Provide the [X, Y] coordinate of the cell's center where the given text is located.  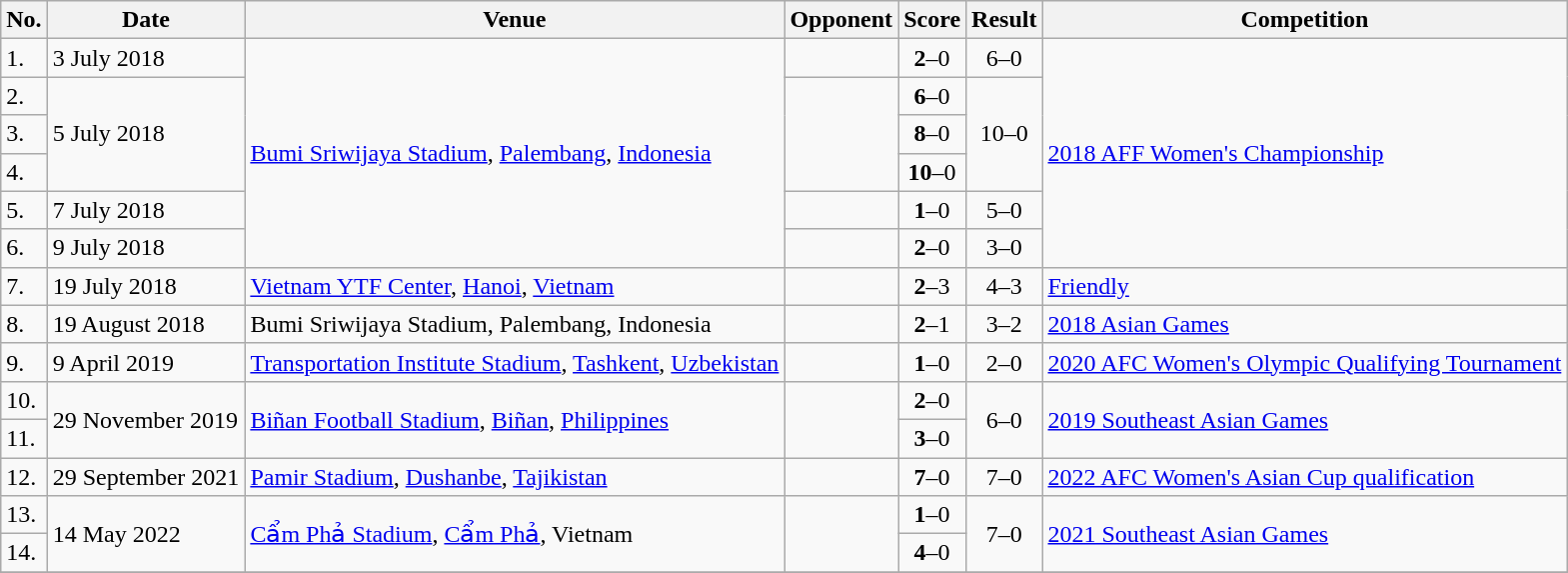
29 September 2021 [146, 477]
Friendly [1305, 286]
9 July 2018 [146, 248]
6. [24, 248]
Vietnam YTF Center, Hanoi, Vietnam [515, 286]
5. [24, 210]
8. [24, 324]
5–0 [1004, 210]
Result [1004, 20]
2022 AFC Women's Asian Cup qualification [1305, 477]
Score [932, 20]
2–1 [932, 324]
5 July 2018 [146, 134]
3. [24, 134]
3 July 2018 [146, 58]
4–3 [1004, 286]
2018 Asian Games [1305, 324]
Transportation Institute Stadium, Tashkent, Uzbekistan [515, 362]
7. [24, 286]
9 April 2019 [146, 362]
No. [24, 20]
Venue [515, 20]
11. [24, 438]
Pamir Stadium, Dushanbe, Tajikistan [515, 477]
13. [24, 515]
14. [24, 553]
Competition [1305, 20]
8–0 [932, 134]
10. [24, 400]
2–3 [932, 286]
2021 Southeast Asian Games [1305, 534]
9. [24, 362]
1. [24, 58]
2. [24, 96]
Opponent [841, 20]
2019 Southeast Asian Games [1305, 419]
2020 AFC Women's Olympic Qualifying Tournament [1305, 362]
Biñan Football Stadium, Biñan, Philippines [515, 419]
14 May 2022 [146, 534]
7 July 2018 [146, 210]
19 August 2018 [146, 324]
19 July 2018 [146, 286]
3–2 [1004, 324]
12. [24, 477]
4–0 [932, 553]
Date [146, 20]
Cẩm Phả Stadium, Cẩm Phả, Vietnam [515, 534]
2018 AFF Women's Championship [1305, 153]
4. [24, 172]
29 November 2019 [146, 419]
